Capture the cell that displays the provided text and extract its [X, Y] central coordinate. 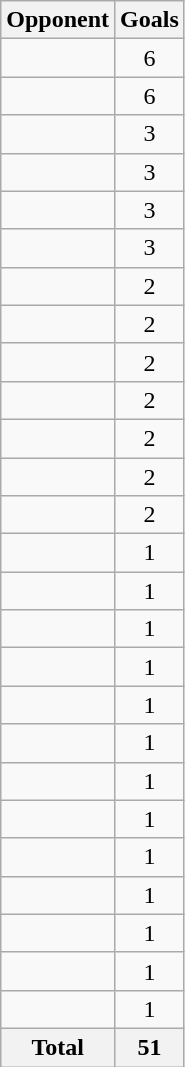
Total [58, 1047]
Goals [150, 20]
Opponent [58, 20]
51 [150, 1047]
